Detect which cell encompasses the target text, then output its [x, y] center coordinate. 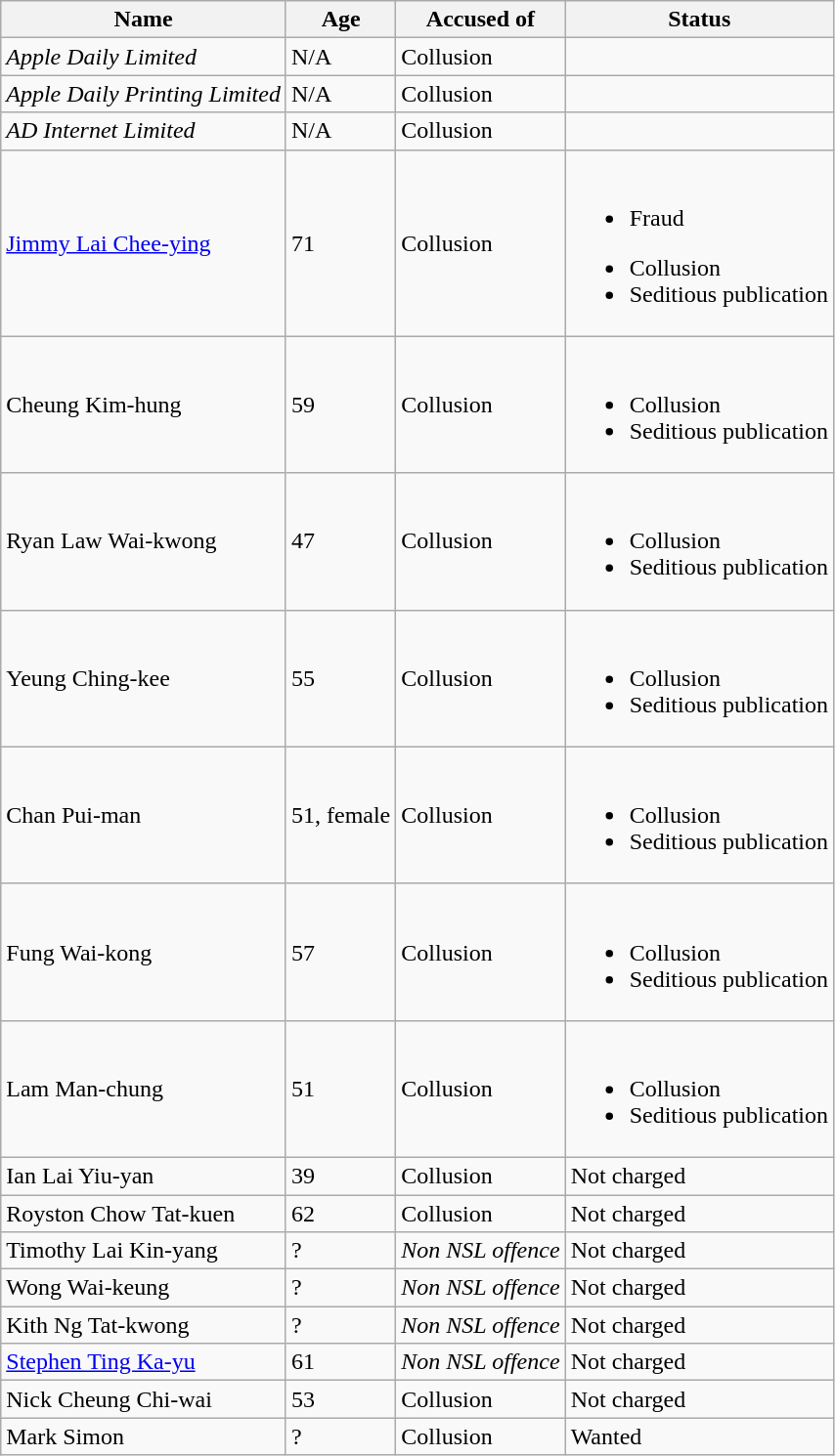
Mark Simon [144, 1436]
57 [340, 952]
53 [340, 1399]
Royston Chow Tat-kuen [144, 1213]
Status [699, 20]
Wanted [699, 1436]
55 [340, 678]
Ryan Law Wai-kwong [144, 541]
Jimmy Lai Chee-ying [144, 242]
AD Internet Limited [144, 131]
Apple Daily Limited [144, 57]
Cheung Kim-hung [144, 405]
Stephen Ting Ka-yu [144, 1362]
Age [340, 20]
47 [340, 541]
Apple Daily Printing Limited [144, 94]
Accused of [481, 20]
Yeung Ching-kee [144, 678]
Lam Man-chung [144, 1089]
71 [340, 242]
Chan Pui-man [144, 815]
Wong Wai-keung [144, 1288]
39 [340, 1176]
Nick Cheung Chi-wai [144, 1399]
51 [340, 1089]
Ian Lai Yiu-yan [144, 1176]
62 [340, 1213]
FraudCollusionSeditious publication [699, 242]
51, female [340, 815]
Kith Ng Tat-kwong [144, 1325]
61 [340, 1362]
59 [340, 405]
Fung Wai-kong [144, 952]
Timothy Lai Kin-yang [144, 1251]
Name [144, 20]
